Pinpoint the cell where the given text exists, returning its (x, y) midpoint coordinate. 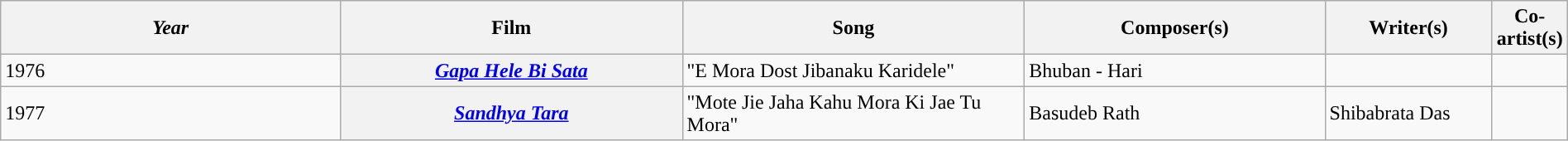
"Mote Jie Jaha Kahu Mora Ki Jae Tu Mora" (853, 113)
Gapa Hele Bi Sata (511, 70)
Basudeb Rath (1174, 113)
Sandhya Tara (511, 113)
Bhuban - Hari (1174, 70)
Shibabrata Das (1408, 113)
Writer(s) (1408, 28)
1976 (170, 70)
"E Mora Dost Jibanaku Karidele" (853, 70)
Co-artist(s) (1530, 28)
Film (511, 28)
Composer(s) (1174, 28)
Year (170, 28)
1977 (170, 113)
Song (853, 28)
